Pinpoint the cell where the given text exists, returning its (X, Y) midpoint coordinate. 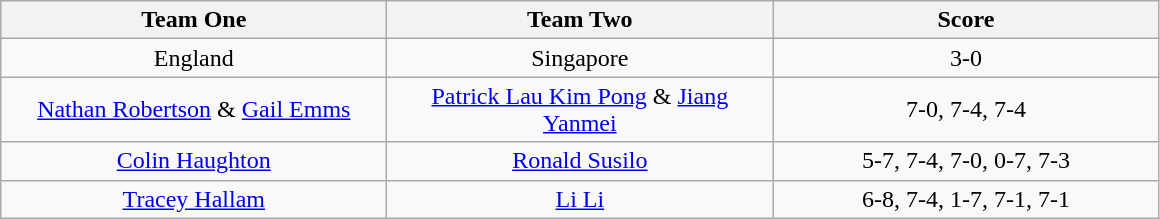
Score (966, 20)
6-8, 7-4, 1-7, 7-1, 7-1 (966, 199)
Team Two (580, 20)
Nathan Robertson & Gail Emms (194, 110)
Ronald Susilo (580, 161)
Team One (194, 20)
Singapore (580, 58)
3-0 (966, 58)
England (194, 58)
Li Li (580, 199)
Patrick Lau Kim Pong & Jiang Yanmei (580, 110)
5-7, 7-4, 7-0, 0-7, 7-3 (966, 161)
Colin Haughton (194, 161)
Tracey Hallam (194, 199)
7-0, 7-4, 7-4 (966, 110)
